Extract the [x, y] coordinate from the center of the cell holding the provided text.  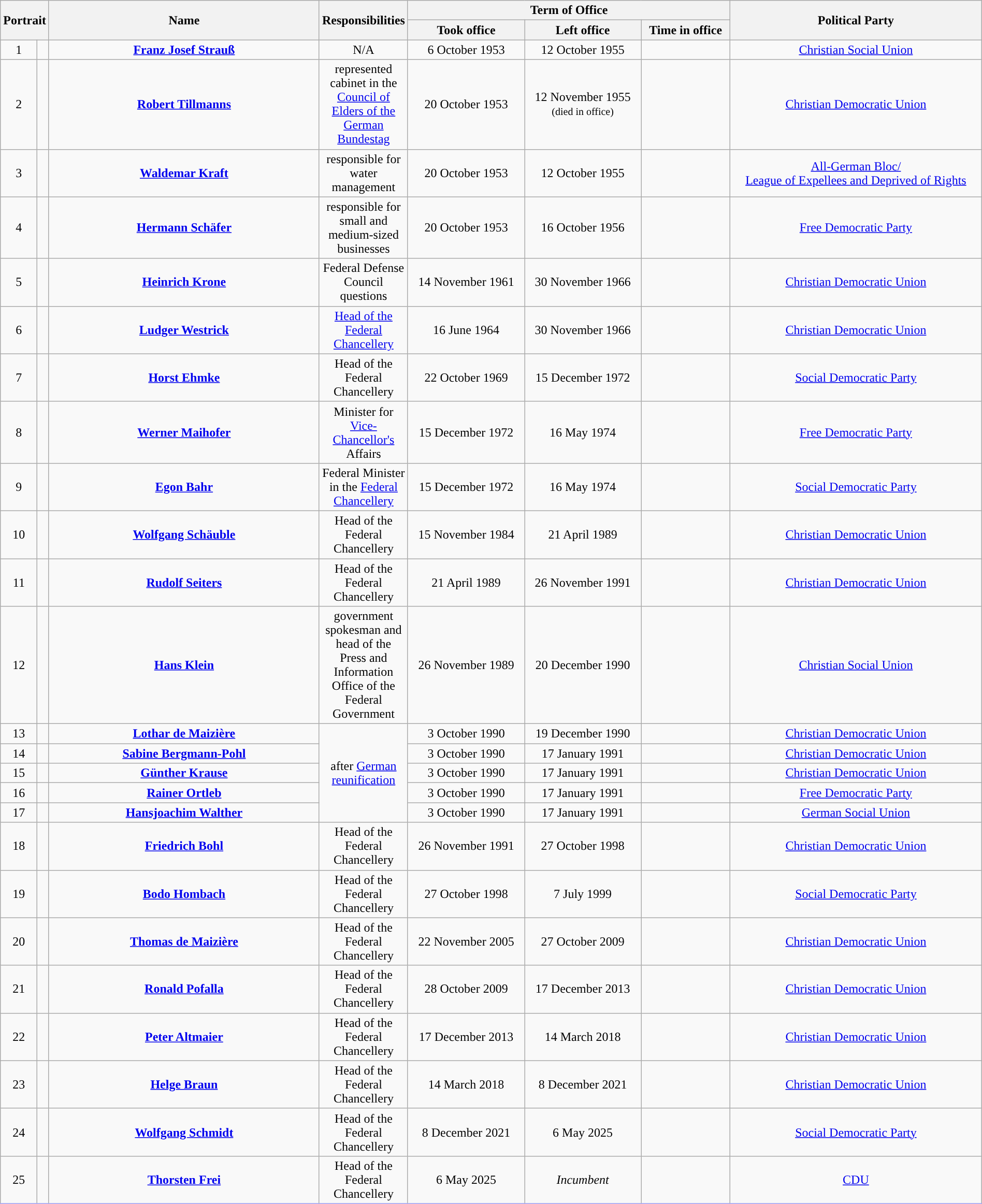
Werner Maihofer [184, 432]
15 November 1984 [466, 534]
6 [19, 330]
6 October 1953 [466, 50]
26 November 1989 [466, 665]
13 [19, 734]
11 [19, 582]
Helge Braun [184, 1084]
17 [19, 813]
20 December 1990 [583, 665]
Federal Minister in the Federal Chancellery [364, 487]
1 [19, 50]
Incumbent [583, 1180]
responsible for small and medium-sized businesses [364, 228]
Ronald Pofalla [184, 989]
Waldemar Kraft [184, 173]
22 October 1969 [466, 378]
Ludger Westrick [184, 330]
Heinrich Krone [184, 282]
N/A [364, 50]
16 June 1964 [466, 330]
Thorsten Frei [184, 1180]
after German reunification [364, 773]
Lothar de Maizière [184, 734]
CDU [856, 1180]
Rainer Ortleb [184, 793]
7 [19, 378]
16 October 1956 [583, 228]
Name [184, 20]
Took office [466, 30]
19 December 1990 [583, 734]
Friedrich Bohl [184, 846]
Left office [583, 30]
Hansjoachim Walther [184, 813]
18 [19, 846]
15 [19, 773]
28 October 2009 [466, 989]
Günther Krause [184, 773]
23 [19, 1084]
Wolfgang Schmidt [184, 1132]
Portrait [25, 20]
22 [19, 1037]
3 [19, 173]
Thomas de Maizière [184, 941]
27 October 2009 [583, 941]
Franz Josef Strauß [184, 50]
German Social Union [856, 813]
14 November 1961 [466, 282]
represented cabinet in the Council of Elders of the German Bundestag [364, 105]
Bodo Hombach [184, 894]
12 November 1955(died in office) [583, 105]
Robert Tillmanns [184, 105]
12 [19, 665]
10 [19, 534]
Time in office [686, 30]
9 [19, 487]
Horst Ehmke [184, 378]
All-German Bloc/ League of Expellees and Deprived of Rights [856, 173]
24 [19, 1132]
Rudolf Seiters [184, 582]
21 [19, 989]
Minister for Vice-Chancellor's Affairs [364, 432]
responsible for water management [364, 173]
16 [19, 793]
Peter Altmaier [184, 1037]
7 July 1999 [583, 894]
14 [19, 753]
Federal Defense Council questions [364, 282]
Political Party [856, 20]
2 [19, 105]
25 [19, 1180]
Hermann Schäfer [184, 228]
Egon Bahr [184, 487]
Wolfgang Schäuble [184, 534]
Sabine Bergmann-Pohl [184, 753]
government spokesman and head of the Press and Information Office of the Federal Government [364, 665]
8 [19, 432]
Term of Office [569, 10]
Hans Klein [184, 665]
22 November 2005 [466, 941]
5 [19, 282]
20 [19, 941]
Responsibilities [364, 20]
4 [19, 228]
19 [19, 894]
